Search for the cell housing the specified text and yield its [x, y] center coordinate. 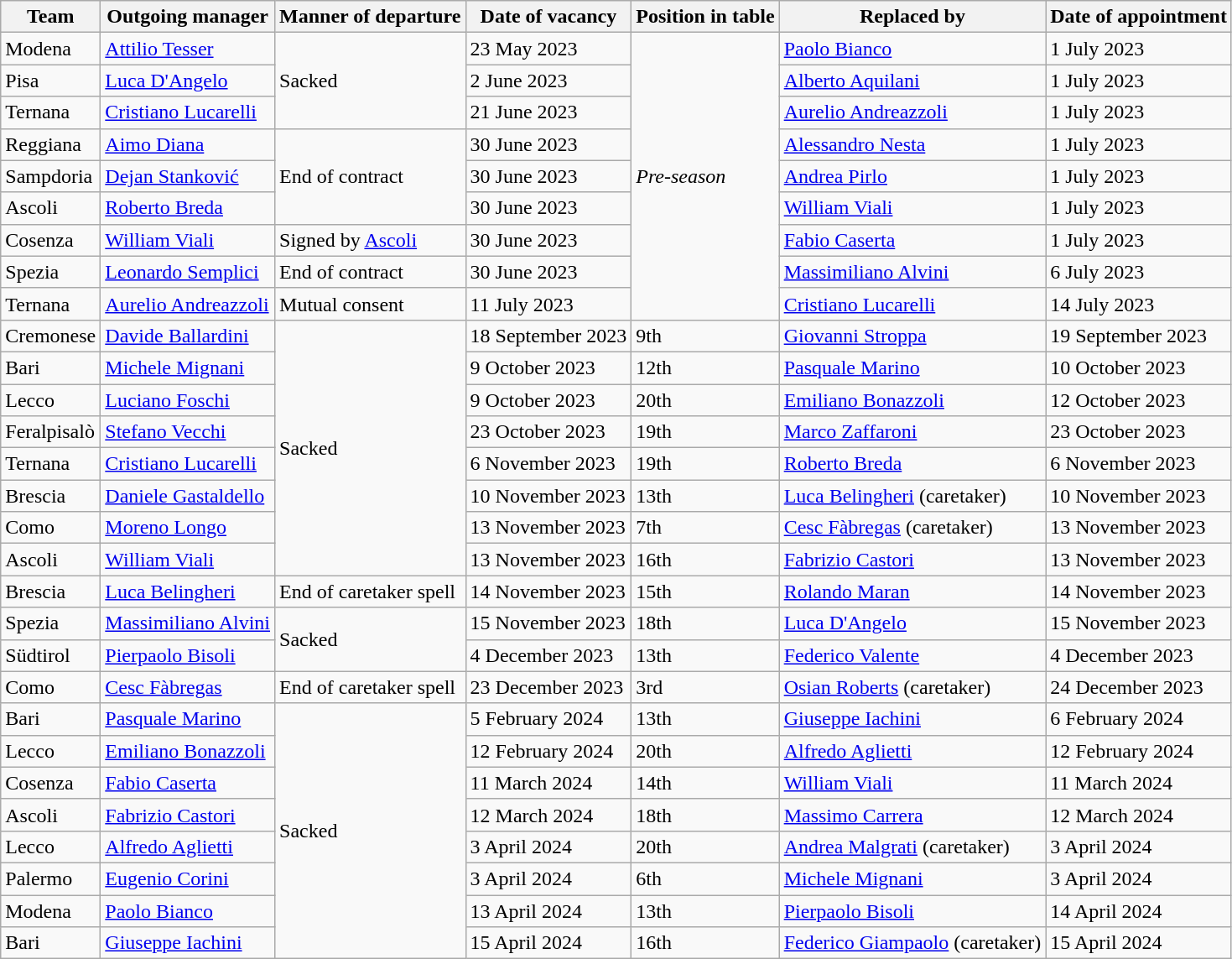
Dejan Stanković [188, 176]
Attilio Tesser [188, 49]
9th [705, 336]
14th [705, 783]
21 June 2023 [548, 112]
Andrea Malgrati (caretaker) [912, 847]
Sampdoria [50, 176]
Signed by Ascoli [371, 240]
Feralpisalò [50, 432]
Team [50, 17]
Position in table [705, 17]
Federico Valente [912, 655]
Cremonese [50, 336]
Cesc Fàbregas (caretaker) [912, 528]
23 December 2023 [548, 687]
Aimo Diana [188, 144]
2 June 2023 [548, 81]
Eugenio Corini [188, 878]
Cesc Fàbregas [188, 687]
12 October 2023 [1139, 400]
14 April 2024 [1139, 910]
Davide Ballardini [188, 336]
Leonardo Semplici [188, 272]
Luca Belingheri (caretaker) [912, 496]
10 October 2023 [1139, 367]
7th [705, 528]
Luciano Foschi [188, 400]
12th [705, 367]
Mutual consent [371, 304]
24 December 2023 [1139, 687]
Giovanni Stroppa [912, 336]
6th [705, 878]
Date of vacancy [548, 17]
Luca Belingheri [188, 592]
6 July 2023 [1139, 272]
15th [705, 592]
23 May 2023 [548, 49]
Alessandro Nesta [912, 144]
Replaced by [912, 17]
Südtirol [50, 655]
Osian Roberts (caretaker) [912, 687]
Palermo [50, 878]
5 February 2024 [548, 719]
14 July 2023 [1139, 304]
Outgoing manager [188, 17]
Stefano Vecchi [188, 432]
Moreno Longo [188, 528]
6 February 2024 [1139, 719]
Pisa [50, 81]
19 September 2023 [1139, 336]
Marco Zaffaroni [912, 432]
Date of appointment [1139, 17]
11 July 2023 [548, 304]
Manner of departure [371, 17]
Reggiana [50, 144]
Rolando Maran [912, 592]
Federico Giampaolo (caretaker) [912, 943]
13 April 2024 [548, 910]
Andrea Pirlo [912, 176]
18 September 2023 [548, 336]
Daniele Gastaldello [188, 496]
Pre-season [705, 176]
Alberto Aquilani [912, 81]
Massimo Carrera [912, 815]
3rd [705, 687]
